From the cell containing the given text, extract its center point as (x, y) coordinate. 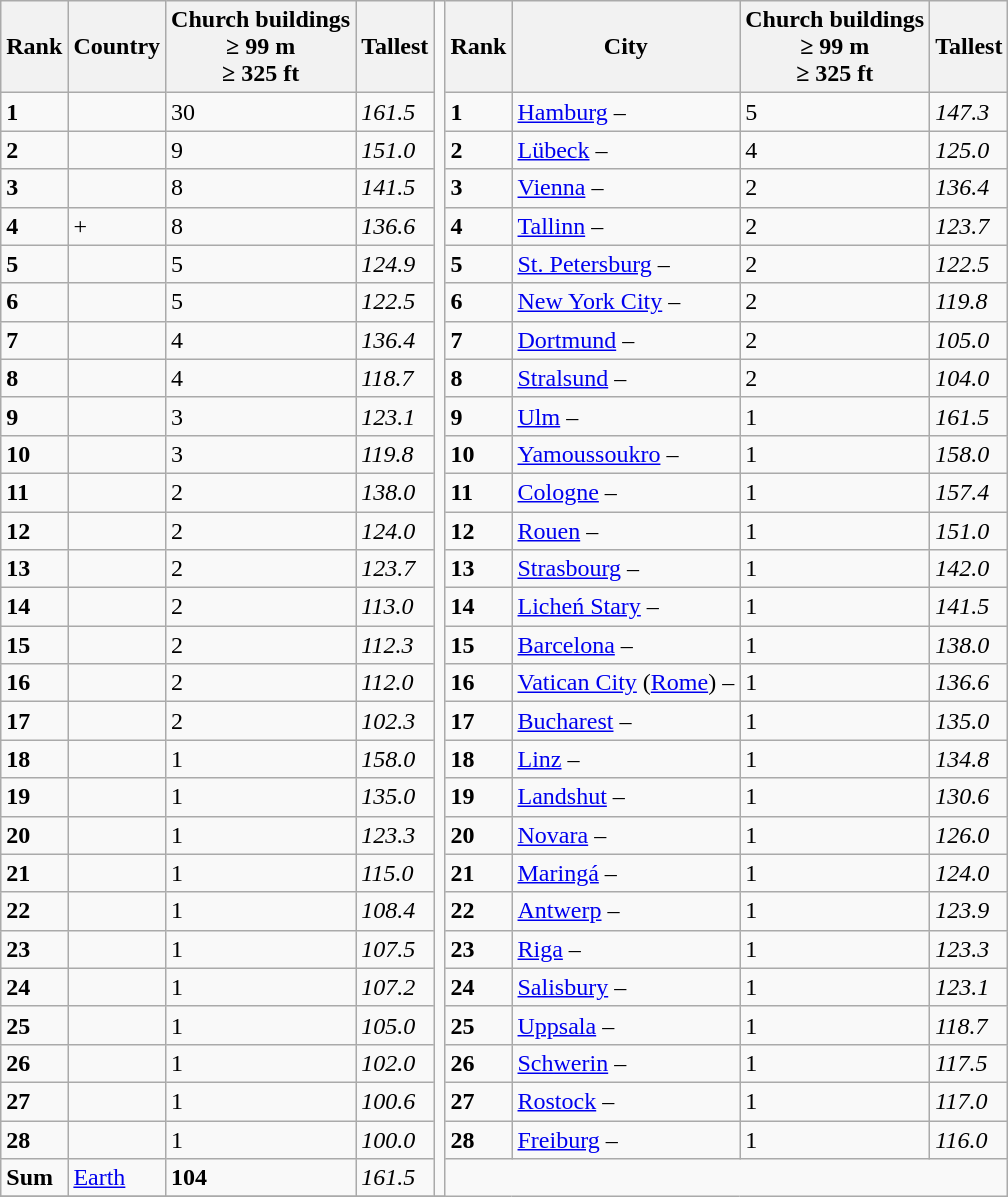
107.2 (395, 987)
130.6 (969, 797)
Vatican City (Rome) – (626, 683)
Dortmund – (626, 340)
104 (261, 1178)
147.3 (969, 112)
Novara – (626, 835)
Schwerin – (626, 1063)
157.4 (969, 492)
100.0 (395, 1139)
Ulm – (626, 416)
Rostock – (626, 1101)
113.0 (395, 607)
100.6 (395, 1101)
Lübeck – (626, 150)
102.3 (395, 721)
St. Petersburg – (626, 264)
Maringá – (626, 873)
116.0 (969, 1139)
Landshut – (626, 797)
126.0 (969, 835)
125.0 (969, 150)
Linz – (626, 759)
Freiburg – (626, 1139)
104.0 (969, 378)
Antwerp – (626, 911)
Licheń Stary – (626, 607)
123.9 (969, 911)
Bucharest – (626, 721)
Sum (34, 1178)
Cologne – (626, 492)
Yamoussoukro – (626, 454)
Vienna – (626, 188)
142.0 (969, 569)
Stralsund – (626, 378)
102.0 (395, 1063)
107.5 (395, 949)
115.0 (395, 873)
Strasbourg – (626, 569)
Salisbury – (626, 987)
117.0 (969, 1101)
City (626, 47)
124.9 (395, 264)
Uppsala – (626, 1025)
Hamburg – (626, 112)
Rouen – (626, 531)
+ (117, 226)
Barcelona – (626, 645)
112.0 (395, 683)
117.5 (969, 1063)
108.4 (395, 911)
Tallinn – (626, 226)
Country (117, 47)
Riga – (626, 949)
30 (261, 112)
112.3 (395, 645)
Earth (117, 1178)
New York City – (626, 302)
134.8 (969, 759)
